Find where the given text appears and provide that cell's center as [X, Y] coordinate. 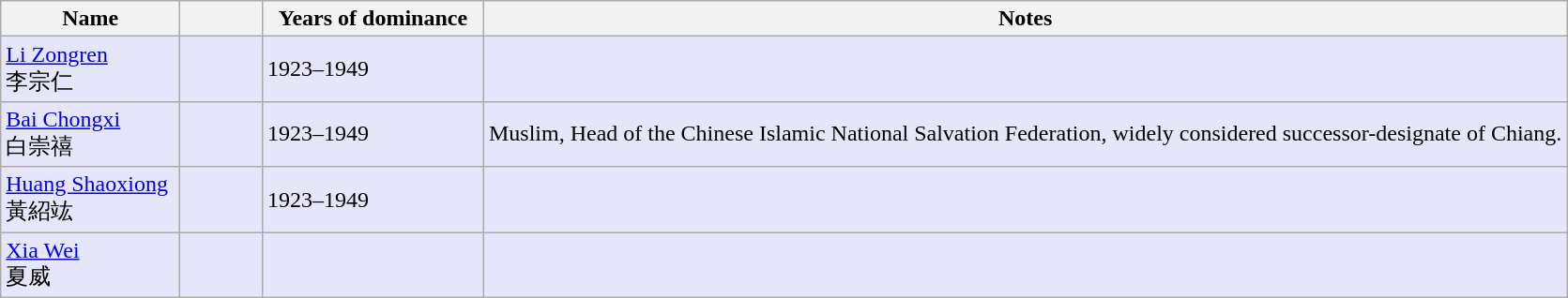
Name [90, 19]
Li Zongren李宗仁 [90, 69]
Years of dominance [373, 19]
Huang Shaoxiong黃紹竑 [90, 200]
Bai Chongxi白崇禧 [90, 134]
Xia Wei夏威 [90, 265]
Muslim, Head of the Chinese Islamic National Salvation Federation, widely considered successor-designate of Chiang. [1025, 134]
Notes [1025, 19]
